From the cell containing the given text, extract its center point as [x, y] coordinate. 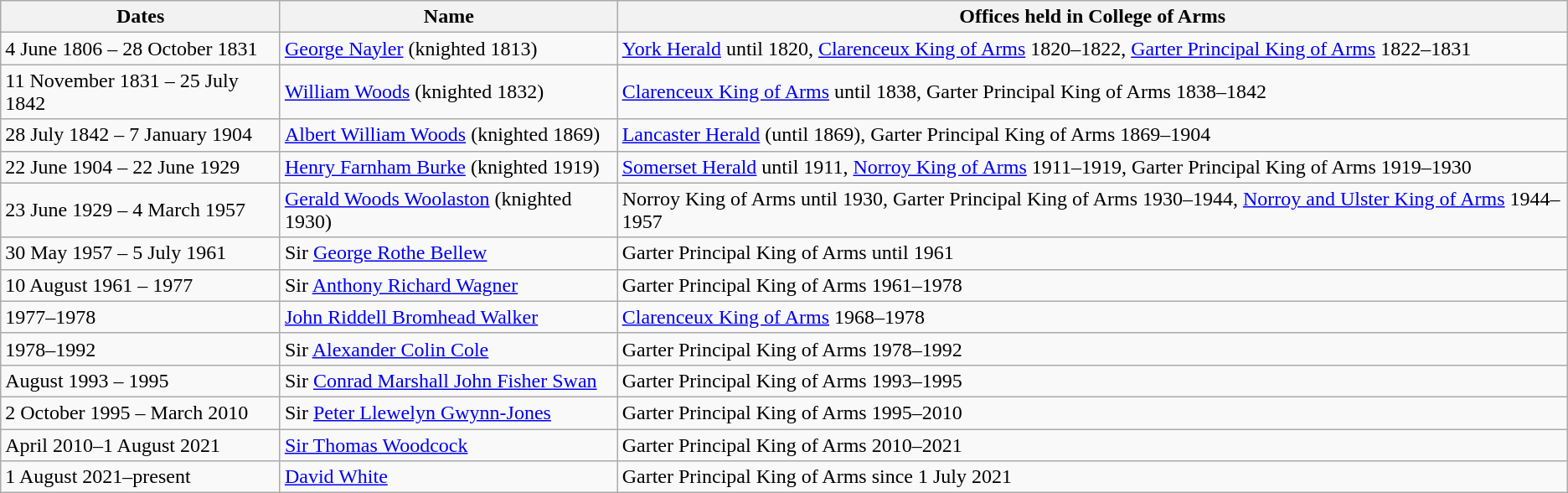
Sir George Rothe Bellew [449, 253]
Clarenceux King of Arms until 1838, Garter Principal King of Arms 1838–1842 [1092, 92]
22 June 1904 – 22 June 1929 [141, 167]
George Nayler (knighted 1813) [449, 49]
Gerald Woods Woolaston (knighted 1930) [449, 210]
1 August 2021–present [141, 477]
2 October 1995 – March 2010 [141, 413]
23 June 1929 – 4 March 1957 [141, 210]
Garter Principal King of Arms since 1 July 2021 [1092, 477]
Garter Principal King of Arms 2010–2021 [1092, 445]
Name [449, 17]
Offices held in College of Arms [1092, 17]
Garter Principal King of Arms 1961–1978 [1092, 285]
10 August 1961 – 1977 [141, 285]
Garter Principal King of Arms 1995–2010 [1092, 413]
David White [449, 477]
Henry Farnham Burke (knighted 1919) [449, 167]
Garter Principal King of Arms until 1961 [1092, 253]
1977–1978 [141, 317]
Sir Conrad Marshall John Fisher Swan [449, 381]
April 2010–1 August 2021 [141, 445]
28 July 1842 – 7 January 1904 [141, 135]
Garter Principal King of Arms 1978–1992 [1092, 349]
August 1993 – 1995 [141, 381]
Garter Principal King of Arms 1993–1995 [1092, 381]
30 May 1957 – 5 July 1961 [141, 253]
1978–1992 [141, 349]
Clarenceux King of Arms 1968–1978 [1092, 317]
Norroy King of Arms until 1930, Garter Principal King of Arms 1930–1944, Norroy and Ulster King of Arms 1944–1957 [1092, 210]
John Riddell Bromhead Walker [449, 317]
Somerset Herald until 1911, Norroy King of Arms 1911–1919, Garter Principal King of Arms 1919–1930 [1092, 167]
4 June 1806 – 28 October 1831 [141, 49]
William Woods (knighted 1832) [449, 92]
Lancaster Herald (until 1869), Garter Principal King of Arms 1869–1904 [1092, 135]
Sir Peter Llewelyn Gwynn-Jones [449, 413]
11 November 1831 – 25 July 1842 [141, 92]
Sir Alexander Colin Cole [449, 349]
Sir Thomas Woodcock [449, 445]
Albert William Woods (knighted 1869) [449, 135]
Sir Anthony Richard Wagner [449, 285]
York Herald until 1820, Clarenceux King of Arms 1820–1822, Garter Principal King of Arms 1822–1831 [1092, 49]
Dates [141, 17]
